Extract the [X, Y] coordinate from the center of the cell holding the provided text.  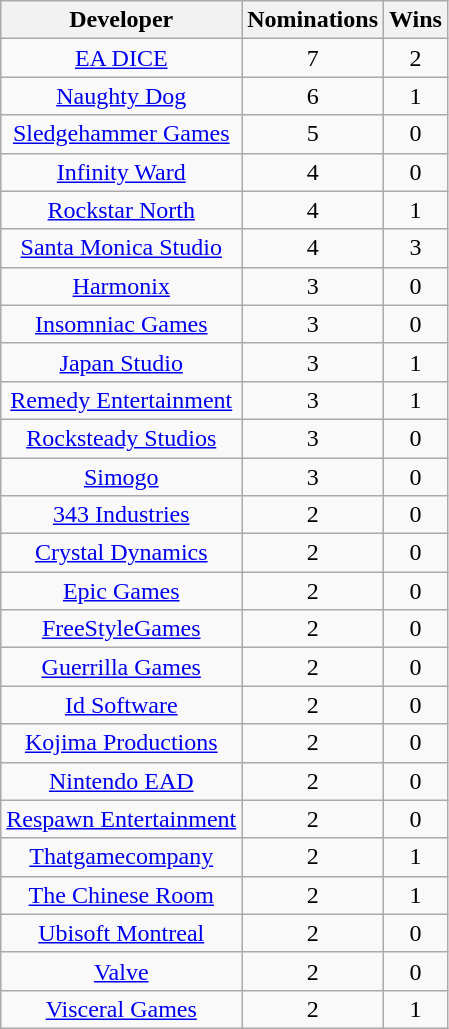
Crystal Dynamics [122, 553]
Simogo [122, 477]
Naughty Dog [122, 96]
EA DICE [122, 58]
Thatgamecompany [122, 857]
Guerrilla Games [122, 667]
Remedy Entertainment [122, 400]
Japan Studio [122, 362]
Rockstar North [122, 210]
Kojima Productions [122, 743]
Infinity Ward [122, 172]
The Chinese Room [122, 895]
Sledgehammer Games [122, 134]
7 [313, 58]
Developer [122, 20]
Santa Monica Studio [122, 248]
Visceral Games [122, 1009]
Epic Games [122, 591]
Harmonix [122, 286]
6 [313, 96]
5 [313, 134]
343 Industries [122, 515]
Valve [122, 971]
Nominations [313, 20]
Insomniac Games [122, 324]
Respawn Entertainment [122, 819]
Rocksteady Studios [122, 438]
FreeStyleGames [122, 629]
Ubisoft Montreal [122, 933]
Id Software [122, 705]
Wins [416, 20]
Nintendo EAD [122, 781]
